Output the [x, y] coordinate of the center of the cell containing the given text.  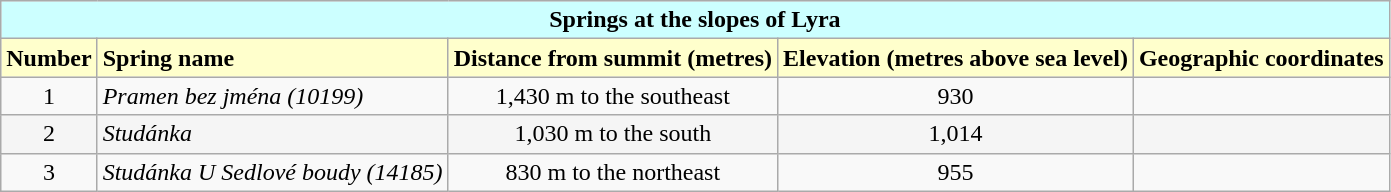
955 [956, 172]
Elevation (metres above sea level) [956, 58]
930 [956, 96]
Pramen bez jména (10199) [272, 96]
Number [49, 58]
Distance from summit (metres) [612, 58]
3 [49, 172]
Spring name [272, 58]
Geographic coordinates [1261, 58]
1 [49, 96]
1,430 m to the southeast [612, 96]
830 m to the northeast [612, 172]
1,014 [956, 134]
Studánka U Sedlové boudy (14185) [272, 172]
2 [49, 134]
Studánka [272, 134]
1,030 m to the south [612, 134]
Springs at the slopes of Lyra [695, 20]
